Pinpoint the cell where the given text exists, returning its [x, y] midpoint coordinate. 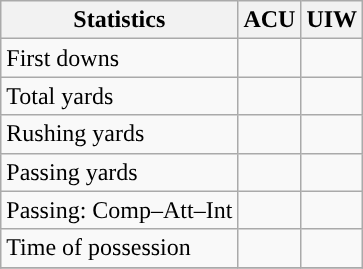
UIW [332, 20]
Statistics [120, 20]
Total yards [120, 96]
Passing yards [120, 172]
First downs [120, 58]
ACU [270, 20]
Time of possession [120, 248]
Rushing yards [120, 134]
Passing: Comp–Att–Int [120, 210]
